Return the (X, Y) coordinate for the center point of the cell that contains the specified text.  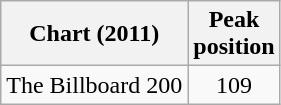
Chart (2011) (94, 34)
The Billboard 200 (94, 85)
109 (234, 85)
Peakposition (234, 34)
